From the cell containing the given text, extract its center point as [X, Y] coordinate. 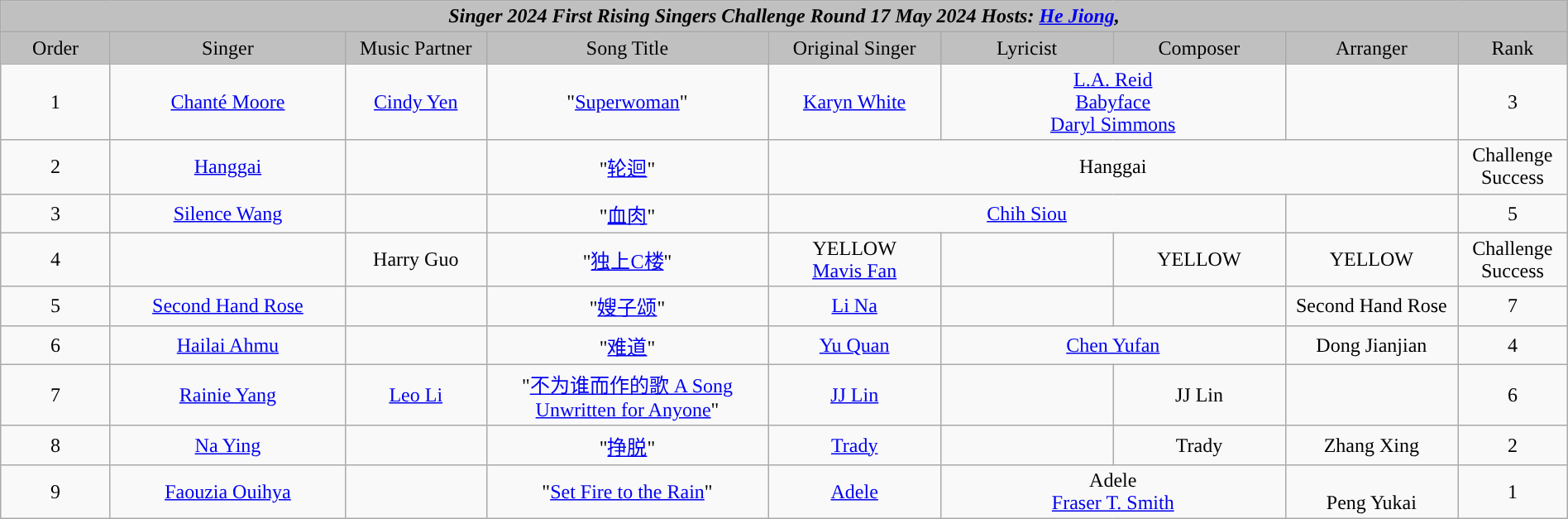
Singer 2024 First Rising Singers Challenge Round 17 May 2024 Hosts: He Jiong, [784, 17]
Karyn White [854, 102]
Rank [1513, 48]
Lyricist [1026, 48]
Yu Quan [854, 344]
"Set Fire to the Rain" [627, 492]
Composer [1199, 48]
"嫂子颂" [627, 306]
Li Na [854, 306]
L.A. ReidBabyfaceDaryl Simmons [1113, 102]
Peng Yukai [1371, 492]
Music Partner [416, 48]
AdeleFraser T. Smith [1113, 492]
9 [56, 492]
"挣脱" [627, 445]
Leo Li [416, 395]
Harry Guo [416, 260]
Arranger [1371, 48]
YELLOWMavis Fan [854, 260]
Order [56, 48]
Singer [227, 48]
Original Singer [854, 48]
Cindy Yen [416, 102]
Adele [854, 492]
Chanté Moore [227, 102]
"轮迴" [627, 167]
Rainie Yang [227, 395]
Chen Yufan [1113, 344]
Faouzia Ouihya [227, 492]
Na Ying [227, 445]
"不为谁而作的歌 A Song Unwritten for Anyone" [627, 395]
Silence Wang [227, 214]
8 [56, 445]
Dong Jianjian [1371, 344]
"独上C楼" [627, 260]
"Superwoman" [627, 102]
Song Title [627, 48]
"血肉" [627, 214]
"难道" [627, 344]
Zhang Xing [1371, 445]
Hailai Ahmu [227, 344]
Chih Siou [1027, 214]
